Determine the [x, y] coordinate at the center of the cell enclosing the given text.  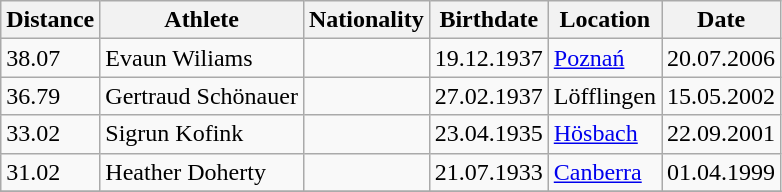
Location [604, 20]
33.02 [50, 134]
21.07.1933 [488, 172]
Canberra [604, 172]
Löfflingen [604, 96]
Athlete [202, 20]
38.07 [50, 58]
Distance [50, 20]
Nationality [366, 20]
Birthdate [488, 20]
15.05.2002 [722, 96]
27.02.1937 [488, 96]
Hösbach [604, 134]
Sigrun Kofink [202, 134]
Poznań [604, 58]
36.79 [50, 96]
01.04.1999 [722, 172]
Heather Doherty [202, 172]
Date [722, 20]
Gertraud Schönauer [202, 96]
23.04.1935 [488, 134]
19.12.1937 [488, 58]
20.07.2006 [722, 58]
22.09.2001 [722, 134]
31.02 [50, 172]
Evaun Wiliams [202, 58]
